Find where the given text appears and provide that cell's center as [X, Y] coordinate. 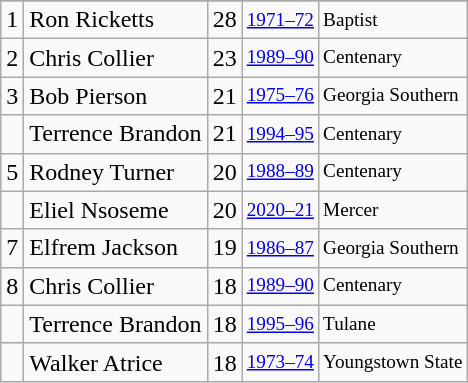
Baptist [394, 20]
2 [12, 58]
Bob Pierson [116, 96]
1994–95 [280, 134]
28 [224, 20]
Mercer [394, 210]
1988–89 [280, 172]
5 [12, 172]
Tulane [394, 324]
1971–72 [280, 20]
7 [12, 248]
Elfrem Jackson [116, 248]
Rodney Turner [116, 172]
Ron Ricketts [116, 20]
3 [12, 96]
1 [12, 20]
Youngstown State [394, 362]
1975–76 [280, 96]
1986–87 [280, 248]
Walker Atrice [116, 362]
1995–96 [280, 324]
1973–74 [280, 362]
23 [224, 58]
2020–21 [280, 210]
Eliel Nsoseme [116, 210]
19 [224, 248]
8 [12, 286]
